Output the (X, Y) coordinate of the center of the cell containing the given text.  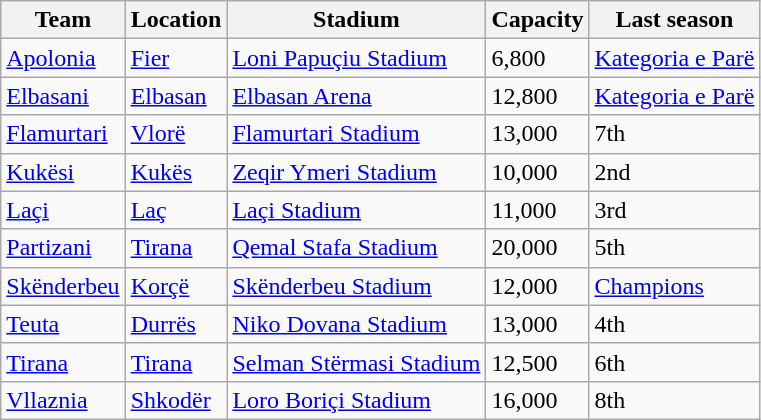
Last season (674, 20)
Laç (176, 210)
5th (674, 248)
Flamurtari (63, 134)
Elbasan (176, 96)
Vlorë (176, 134)
Loni Papuçiu Stadium (356, 58)
10,000 (538, 172)
3rd (674, 210)
6,800 (538, 58)
Kukësi (63, 172)
Fier (176, 58)
Location (176, 20)
11,000 (538, 210)
Selman Stërmasi Stadium (356, 362)
12,800 (538, 96)
Teuta (63, 324)
Shkodër (176, 400)
Zeqir Ymeri Stadium (356, 172)
Laçi (63, 210)
6th (674, 362)
Loro Boriçi Stadium (356, 400)
Skënderbeu Stadium (356, 286)
8th (674, 400)
12,500 (538, 362)
20,000 (538, 248)
Vllaznia (63, 400)
Niko Dovana Stadium (356, 324)
Kukës (176, 172)
Korçë (176, 286)
7th (674, 134)
Champions (674, 286)
2nd (674, 172)
Partizani (63, 248)
Capacity (538, 20)
Apolonia (63, 58)
12,000 (538, 286)
Team (63, 20)
4th (674, 324)
16,000 (538, 400)
Stadium (356, 20)
Flamurtari Stadium (356, 134)
Durrës (176, 324)
Skënderbeu (63, 286)
Laçi Stadium (356, 210)
Elbasani (63, 96)
Elbasan Arena (356, 96)
Qemal Stafa Stadium (356, 248)
